Pinpoint the cell where the given text exists, returning its (X, Y) midpoint coordinate. 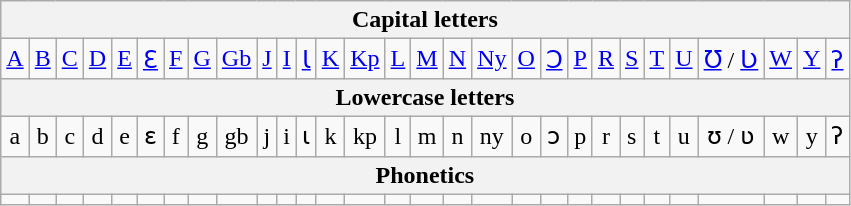
ʊ / ʋ (731, 136)
F (176, 59)
Ɩ (306, 59)
N (457, 59)
B (42, 59)
L (398, 59)
gb (236, 136)
i (286, 136)
M (427, 59)
p (580, 136)
D (97, 59)
C (70, 59)
r (606, 136)
T (657, 59)
u (684, 136)
S (632, 59)
R (606, 59)
s (632, 136)
l (398, 136)
kp (365, 136)
a (15, 136)
P (580, 59)
Ny (492, 59)
G (202, 59)
b (42, 136)
Ʊ / Ʋ (731, 59)
J (267, 59)
I (286, 59)
t (657, 136)
j (267, 136)
d (97, 136)
w (781, 136)
f (176, 136)
Ɛ (150, 59)
U (684, 59)
ɔ (554, 136)
o (526, 136)
Gb (236, 59)
Y (812, 59)
Ɔ (554, 59)
ɛ (150, 136)
A (15, 59)
m (427, 136)
g (202, 136)
ny (492, 136)
Capital letters (425, 20)
y (812, 136)
Kp (365, 59)
ɩ (306, 136)
Phonetics (425, 175)
E (125, 59)
n (457, 136)
W (781, 59)
c (70, 136)
e (125, 136)
O (526, 59)
K (330, 59)
Lowercase letters (425, 97)
k (330, 136)
